From the cell containing the given text, extract its center point as [X, Y] coordinate. 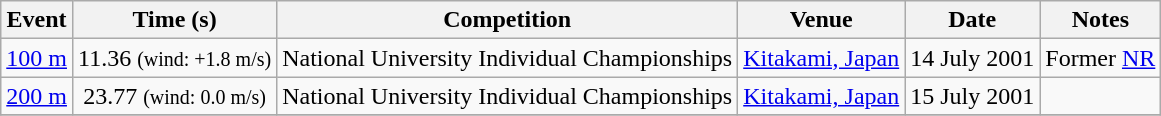
Former NR [1100, 58]
Venue [822, 20]
14 July 2001 [972, 58]
Event [37, 20]
23.77 (wind: 0.0 m/s) [174, 96]
200 m [37, 96]
Date [972, 20]
100 m [37, 58]
Time (s) [174, 20]
Notes [1100, 20]
11.36 (wind: +1.8 m/s) [174, 58]
15 July 2001 [972, 96]
Competition [508, 20]
